Scan for the cell matching the given text and deliver its [x, y] coordinate at center. 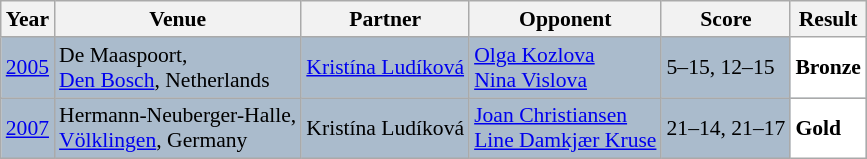
Partner [385, 19]
Hermann-Neuberger-Halle,Völklingen, Germany [178, 128]
5–15, 12–15 [726, 68]
2005 [28, 68]
2007 [28, 128]
Gold [828, 128]
Bronze [828, 68]
Venue [178, 19]
Olga Kozlova Nina Vislova [565, 68]
De Maaspoort,Den Bosch, Netherlands [178, 68]
Result [828, 19]
Joan Christiansen Line Damkjær Kruse [565, 128]
21–14, 21–17 [726, 128]
Score [726, 19]
Year [28, 19]
Opponent [565, 19]
